Pinpoint the cell where the given text exists, returning its [X, Y] midpoint coordinate. 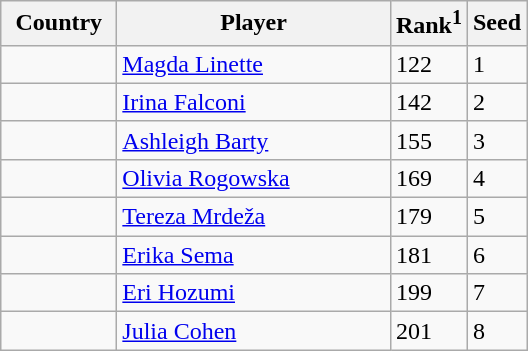
Player [254, 24]
199 [428, 293]
181 [428, 255]
142 [428, 102]
Olivia Rogowska [254, 178]
Julia Cohen [254, 331]
Magda Linette [254, 64]
179 [428, 217]
6 [496, 255]
Rank1 [428, 24]
2 [496, 102]
122 [428, 64]
Seed [496, 24]
Eri Hozumi [254, 293]
Irina Falconi [254, 102]
4 [496, 178]
7 [496, 293]
Tereza Mrdeža [254, 217]
155 [428, 140]
169 [428, 178]
3 [496, 140]
5 [496, 217]
1 [496, 64]
Ashleigh Barty [254, 140]
Erika Sema [254, 255]
201 [428, 331]
Country [59, 24]
8 [496, 331]
